For the text-containing cell, return its midpoint in (x, y) coordinate format. 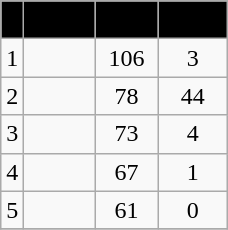
78 (126, 96)
# (12, 20)
67 (126, 172)
61 (126, 210)
Name (60, 20)
44 (193, 96)
0 (193, 210)
106 (126, 58)
5 (12, 210)
Goals (193, 20)
73 (126, 134)
2 (12, 96)
Caps (126, 20)
